Identify which cell holds the provided text, then report its (x, y) central coordinate. 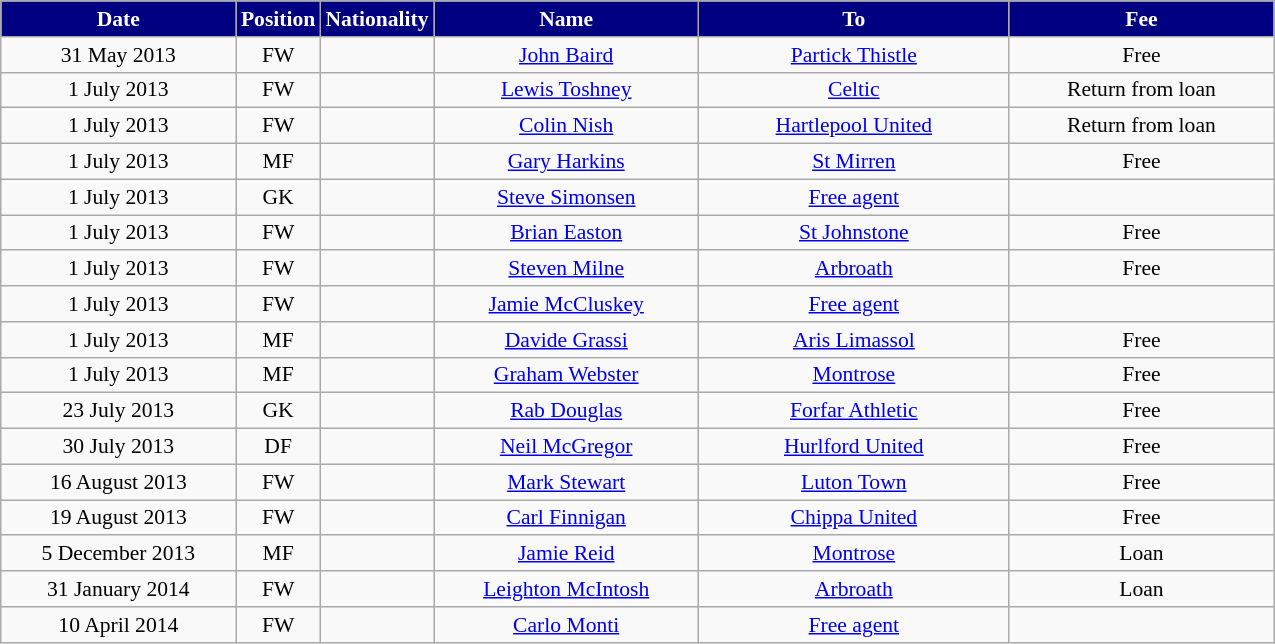
10 April 2014 (118, 625)
To (854, 19)
Luton Town (854, 482)
St Mirren (854, 162)
Celtic (854, 90)
19 August 2013 (118, 518)
Brian Easton (566, 233)
Date (118, 19)
Mark Stewart (566, 482)
Hurlford United (854, 447)
Jamie Reid (566, 554)
Nationality (376, 19)
Hartlepool United (854, 126)
Lewis Toshney (566, 90)
St Johnstone (854, 233)
Partick Thistle (854, 55)
Position (278, 19)
Steven Milne (566, 269)
Forfar Athletic (854, 411)
John Baird (566, 55)
Neil McGregor (566, 447)
Rab Douglas (566, 411)
31 May 2013 (118, 55)
Jamie McCluskey (566, 304)
30 July 2013 (118, 447)
DF (278, 447)
Aris Limassol (854, 340)
31 January 2014 (118, 589)
Fee (1142, 19)
Carl Finnigan (566, 518)
5 December 2013 (118, 554)
Name (566, 19)
Steve Simonsen (566, 197)
Colin Nish (566, 126)
Leighton McIntosh (566, 589)
23 July 2013 (118, 411)
16 August 2013 (118, 482)
Graham Webster (566, 375)
Gary Harkins (566, 162)
Chippa United (854, 518)
Davide Grassi (566, 340)
Carlo Monti (566, 625)
